Return (x, y) of the center of cell containing provided text 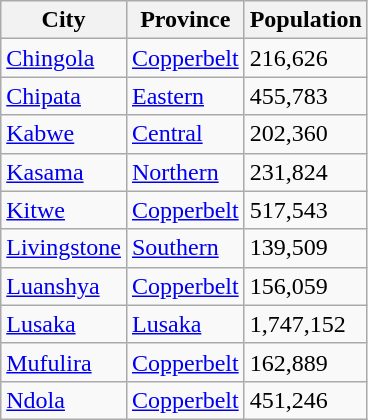
City (64, 20)
Livingstone (64, 248)
Southern (185, 248)
139,509 (306, 248)
Mufulira (64, 362)
Kasama (64, 172)
202,360 (306, 134)
Northern (185, 172)
Kitwe (64, 210)
455,783 (306, 96)
Chingola (64, 58)
Luanshya (64, 286)
517,543 (306, 210)
216,626 (306, 58)
Province (185, 20)
1,747,152 (306, 324)
231,824 (306, 172)
Chipata (64, 96)
156,059 (306, 286)
Central (185, 134)
Kabwe (64, 134)
Eastern (185, 96)
Population (306, 20)
162,889 (306, 362)
Ndola (64, 400)
451,246 (306, 400)
